Provide the (X, Y) coordinate of the cell's center where the given text is located.  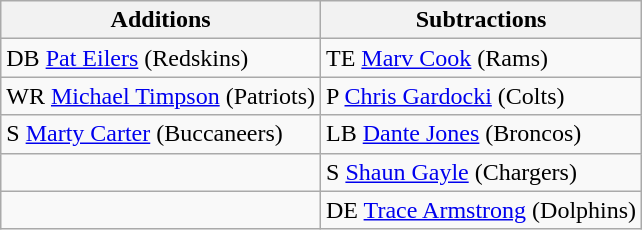
Additions (161, 20)
DB Pat Eilers (Redskins) (161, 58)
S Marty Carter (Buccaneers) (161, 134)
Subtractions (482, 20)
P Chris Gardocki (Colts) (482, 96)
TE Marv Cook (Rams) (482, 58)
LB Dante Jones (Broncos) (482, 134)
DE Trace Armstrong (Dolphins) (482, 210)
WR Michael Timpson (Patriots) (161, 96)
S Shaun Gayle (Chargers) (482, 172)
